From the cell containing the given text, extract its center point as (x, y) coordinate. 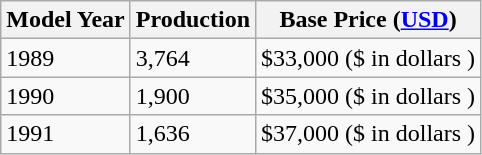
$33,000 ($ in dollars ) (368, 58)
1990 (66, 96)
Production (192, 20)
1,900 (192, 96)
1991 (66, 134)
Base Price (USD) (368, 20)
1,636 (192, 134)
Model Year (66, 20)
$37,000 ($ in dollars ) (368, 134)
$35,000 ($ in dollars ) (368, 96)
3,764 (192, 58)
1989 (66, 58)
